Return the (x, y) coordinate for the center point of the cell that contains the specified text.  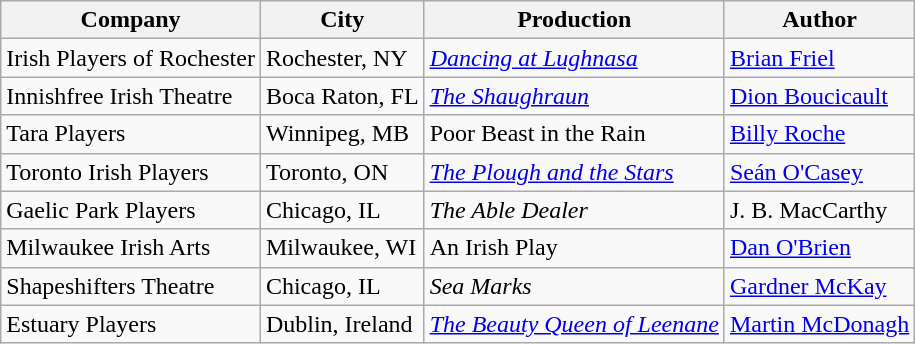
Tara Players (131, 134)
Dublin, Ireland (342, 324)
Gardner McKay (819, 286)
The Shaughraun (574, 96)
The Able Dealer (574, 210)
Milwaukee, WI (342, 248)
The Plough and the Stars (574, 172)
Company (131, 20)
Brian Friel (819, 58)
Irish Players of Rochester (131, 58)
Production (574, 20)
Rochester, NY (342, 58)
Milwaukee Irish Arts (131, 248)
Boca Raton, FL (342, 96)
Billy Roche (819, 134)
Martin McDonagh (819, 324)
Dan O'Brien (819, 248)
Dion Boucicault (819, 96)
Winnipeg, MB (342, 134)
Toronto, ON (342, 172)
Sea Marks (574, 286)
An Irish Play (574, 248)
The Beauty Queen of Leenane (574, 324)
Seán O'Casey (819, 172)
Shapeshifters Theatre (131, 286)
Dancing at Lughnasa (574, 58)
Gaelic Park Players (131, 210)
Toronto Irish Players (131, 172)
J. B. MacCarthy (819, 210)
Estuary Players (131, 324)
Author (819, 20)
Poor Beast in the Rain (574, 134)
Innishfree Irish Theatre (131, 96)
City (342, 20)
